From the cell containing the given text, extract its center point as (X, Y) coordinate. 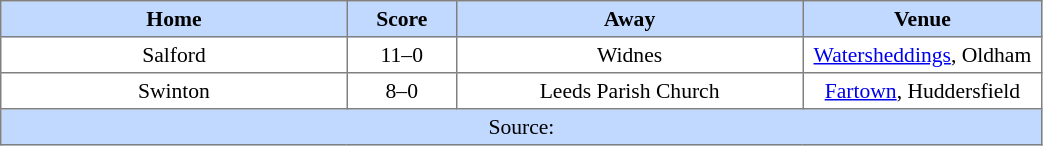
Fartown, Huddersfield (922, 91)
Swinton (174, 91)
11–0 (402, 55)
Source: (522, 127)
Salford (174, 55)
Home (174, 19)
Score (402, 19)
Away (629, 19)
8–0 (402, 91)
Leeds Parish Church (629, 91)
Widnes (629, 55)
Venue (922, 19)
Watersheddings, Oldham (922, 55)
